Identify which cell holds the provided text, then report its [X, Y] central coordinate. 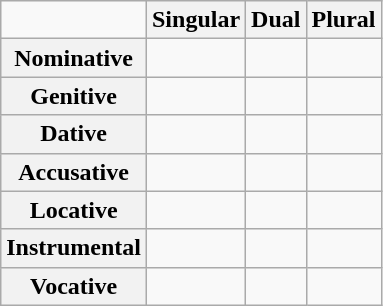
Instrumental [74, 248]
Nominative [74, 58]
Accusative [74, 172]
Dual [276, 20]
Locative [74, 210]
Singular [196, 20]
Genitive [74, 96]
Vocative [74, 286]
Dative [74, 134]
Plural [344, 20]
